Determine the [X, Y] coordinate at the center of the cell enclosing the given text.  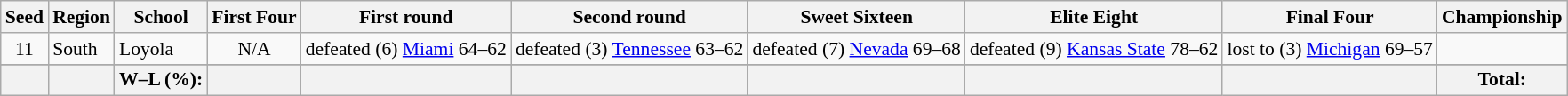
Championship [1502, 17]
defeated (6) Miami 64–62 [406, 49]
Second round [629, 17]
Total: [1502, 80]
lost to (3) Michigan 69–57 [1330, 49]
Loyola [161, 49]
First Four [254, 17]
N/A [254, 49]
Region [82, 17]
Sweet Sixteen [856, 17]
School [161, 17]
defeated (3) Tennessee 63–62 [629, 49]
South [82, 49]
First round [406, 17]
defeated (7) Nevada 69–68 [856, 49]
Final Four [1330, 17]
W–L (%): [161, 80]
defeated (9) Kansas State 78–62 [1093, 49]
Seed [25, 17]
Elite Eight [1093, 17]
11 [25, 49]
